For the text-containing cell, return its midpoint in (X, Y) coordinate format. 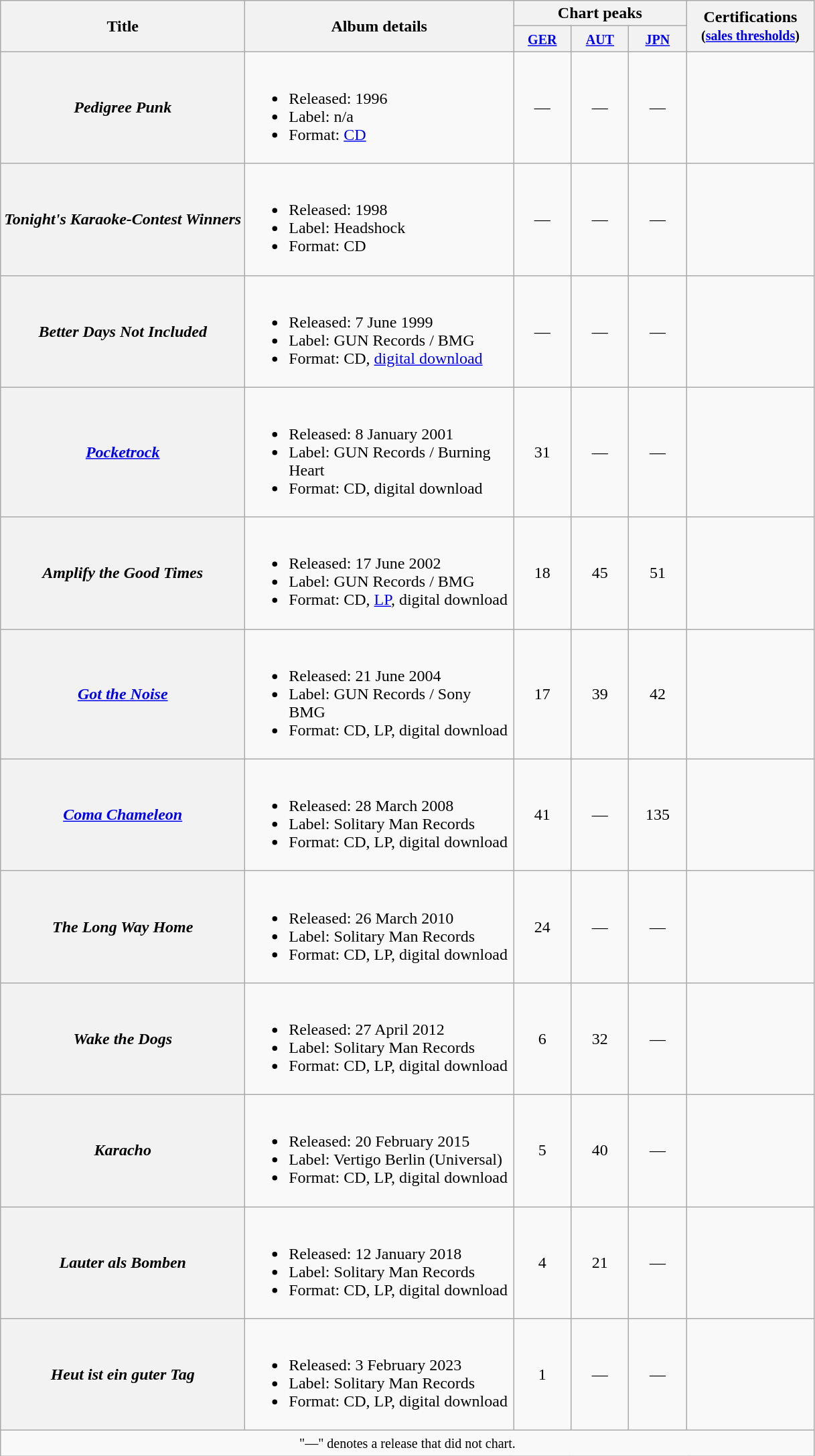
JPN (658, 39)
5 (542, 1151)
AUT (600, 39)
18 (542, 573)
Released: 8 January 2001Label: GUN Records / Burning HeartFormat: CD, digital download (379, 452)
39 (600, 694)
4 (542, 1263)
17 (542, 694)
135 (658, 814)
Released: 1996Label: n/aFormat: CD (379, 107)
Released: 28 March 2008Label: Solitary Man RecordsFormat: CD, LP, digital download (379, 814)
Released: 27 April 2012Label: Solitary Man RecordsFormat: CD, LP, digital download (379, 1038)
40 (600, 1151)
Lauter als Bomben (123, 1263)
6 (542, 1038)
51 (658, 573)
Released: 1998Label: HeadshockFormat: CD (379, 220)
Released: 3 February 2023Label: Solitary Man RecordsFormat: CD, LP, digital download (379, 1374)
Amplify the Good Times (123, 573)
42 (658, 694)
Heut ist ein guter Tag (123, 1374)
41 (542, 814)
Got the Noise (123, 694)
Released: 12 January 2018Label: Solitary Man RecordsFormat: CD, LP, digital download (379, 1263)
Chart peaks (600, 13)
Tonight's Karaoke-Contest Winners (123, 220)
Album details (379, 26)
45 (600, 573)
21 (600, 1263)
Pocketrock (123, 452)
Pedigree Punk (123, 107)
Better Days Not Included (123, 331)
Wake the Dogs (123, 1038)
Released: 21 June 2004Label: GUN Records / Sony BMGFormat: CD, LP, digital download (379, 694)
Coma Chameleon (123, 814)
Title (123, 26)
Karacho (123, 1151)
24 (542, 927)
32 (600, 1038)
"—" denotes a release that did not chart. (407, 1443)
GER (542, 39)
Released: 26 March 2010Label: Solitary Man RecordsFormat: CD, LP, digital download (379, 927)
Certifications(sales thresholds) (750, 26)
31 (542, 452)
The Long Way Home (123, 927)
Released: 7 June 1999Label: GUN Records / BMGFormat: CD, digital download (379, 331)
Released: 20 February 2015Label: Vertigo Berlin (Universal)Format: CD, LP, digital download (379, 1151)
Released: 17 June 2002Label: GUN Records / BMGFormat: CD, LP, digital download (379, 573)
1 (542, 1374)
